Identify which cell holds the provided text, then report its [X, Y] central coordinate. 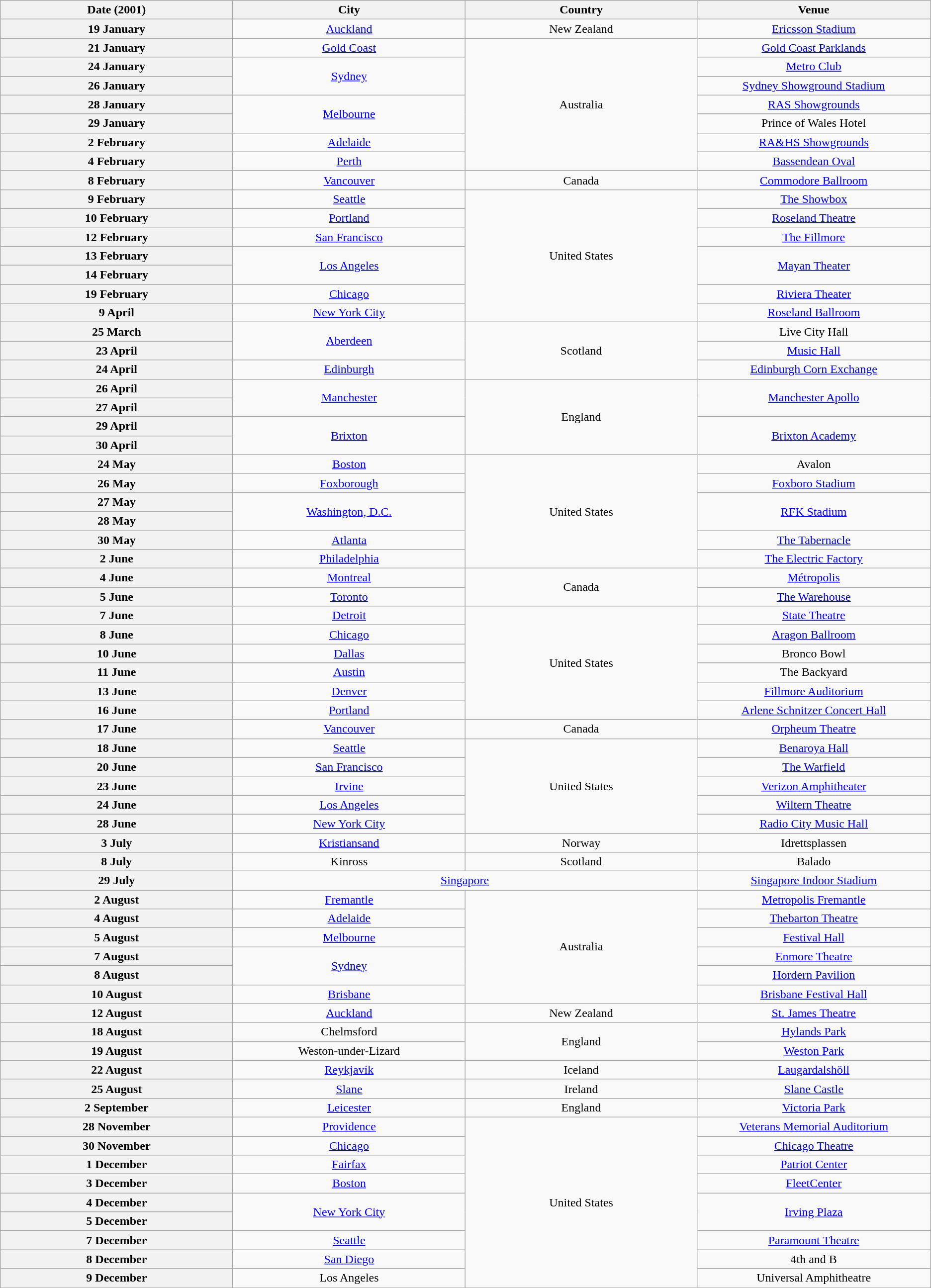
26 January [116, 86]
Balado [814, 862]
10 February [116, 218]
4 August [116, 919]
Kristiansand [349, 843]
Riviera Theater [814, 294]
9 February [116, 199]
San Diego [349, 1259]
27 May [116, 502]
Country [581, 10]
19 February [116, 294]
Irvine [349, 786]
Commodore Ballroom [814, 180]
The Electric Factory [814, 559]
Chicago Theatre [814, 1145]
Austin [349, 672]
Bassendean Oval [814, 161]
5 August [116, 937]
17 June [116, 729]
FleetCenter [814, 1184]
8 February [116, 180]
9 December [116, 1278]
4 February [116, 161]
Brixton Academy [814, 436]
Orpheum Theatre [814, 729]
4 June [116, 578]
The Warfield [814, 767]
26 April [116, 388]
Gold Coast [349, 48]
Mayan Theater [814, 266]
Métropolis [814, 578]
7 June [116, 616]
24 January [116, 67]
8 July [116, 862]
10 June [116, 653]
Toronto [349, 597]
27 April [116, 407]
Aberdeen [349, 341]
24 April [116, 369]
Leicester [349, 1107]
13 February [116, 256]
Date (2001) [116, 10]
Foxboro Stadium [814, 483]
14 February [116, 275]
Music Hall [814, 351]
The Tabernacle [814, 540]
Aragon Ballroom [814, 635]
Avalon [814, 464]
State Theatre [814, 616]
Reykjavík [349, 1070]
Universal Amphitheatre [814, 1278]
Arlene Schnitzer Concert Hall [814, 710]
28 January [116, 104]
5 December [116, 1221]
Foxborough [349, 483]
Idrettsplassen [814, 843]
Patriot Center [814, 1165]
Iceland [581, 1070]
23 June [116, 786]
25 August [116, 1089]
9 April [116, 313]
Philadelphia [349, 559]
Radio City Music Hall [814, 824]
The Backyard [814, 672]
4 December [116, 1202]
8 June [116, 635]
Denver [349, 691]
2 August [116, 900]
28 November [116, 1126]
28 June [116, 824]
Weston-under-Lizard [349, 1051]
Edinburgh [349, 369]
Gold Coast Parklands [814, 48]
Veterans Memorial Auditorium [814, 1126]
Metro Club [814, 67]
Montreal [349, 578]
Singapore Indoor Stadium [814, 881]
2 September [116, 1107]
Bronco Bowl [814, 653]
3 July [116, 843]
Irving Plaza [814, 1212]
RA&HS Showgrounds [814, 142]
Benaroya Hall [814, 748]
Fremantle [349, 900]
Fairfax [349, 1165]
Kinross [349, 862]
8 August [116, 975]
Brisbane [349, 994]
Singapore [465, 881]
16 June [116, 710]
Providence [349, 1126]
Thebarton Theatre [814, 919]
Manchester [349, 398]
The Showbox [814, 199]
20 June [116, 767]
19 August [116, 1051]
Verizon Amphitheater [814, 786]
Roseland Ballroom [814, 313]
11 June [116, 672]
Metropolis Fremantle [814, 900]
21 January [116, 48]
19 January [116, 29]
RAS Showgrounds [814, 104]
Enmore Theatre [814, 956]
Dallas [349, 653]
29 April [116, 426]
23 April [116, 351]
5 June [116, 597]
Prince of Wales Hotel [814, 123]
8 December [116, 1259]
Ireland [581, 1089]
Venue [814, 10]
The Warehouse [814, 597]
Slane Castle [814, 1089]
24 May [116, 464]
Hylands Park [814, 1032]
Detroit [349, 616]
1 December [116, 1165]
Victoria Park [814, 1107]
The Fillmore [814, 237]
3 December [116, 1184]
2 June [116, 559]
City [349, 10]
7 December [116, 1240]
26 May [116, 483]
18 June [116, 748]
Atlanta [349, 540]
2 February [116, 142]
Weston Park [814, 1051]
18 August [116, 1032]
St. James Theatre [814, 1013]
Washington, D.C. [349, 511]
Laugardalshöll [814, 1070]
12 August [116, 1013]
4th and B [814, 1259]
Hordern Pavilion [814, 975]
Brisbane Festival Hall [814, 994]
30 April [116, 445]
30 May [116, 540]
30 November [116, 1145]
Paramount Theatre [814, 1240]
RFK Stadium [814, 511]
22 August [116, 1070]
29 January [116, 123]
13 June [116, 691]
7 August [116, 956]
25 March [116, 332]
Live City Hall [814, 332]
24 June [116, 805]
Chelmsford [349, 1032]
Fillmore Auditorium [814, 691]
Perth [349, 161]
Slane [349, 1089]
Festival Hall [814, 937]
29 July [116, 881]
Sydney Showground Stadium [814, 86]
10 August [116, 994]
28 May [116, 521]
12 February [116, 237]
Ericsson Stadium [814, 29]
Norway [581, 843]
Brixton [349, 436]
Wiltern Theatre [814, 805]
Manchester Apollo [814, 398]
Edinburgh Corn Exchange [814, 369]
Roseland Theatre [814, 218]
